Return the [X, Y] coordinate for the center point of the cell that contains the specified text.  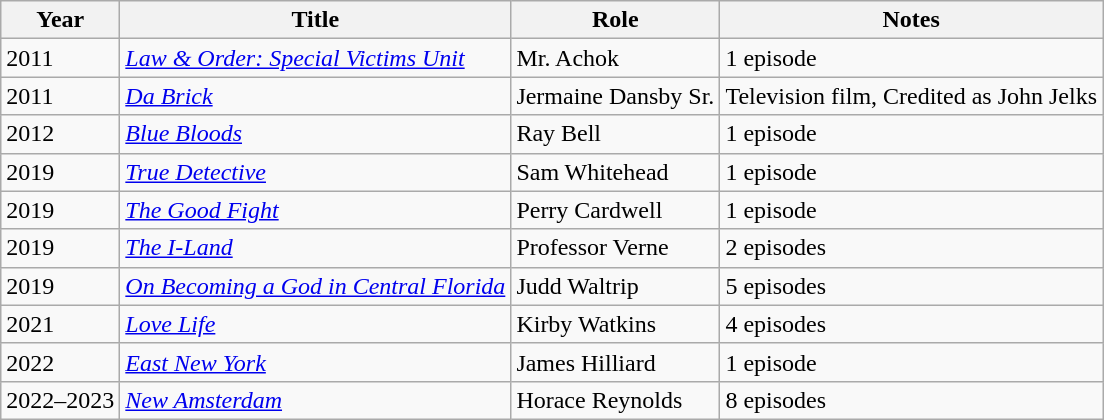
Ray Bell [616, 134]
On Becoming a God in Central Florida [316, 286]
Mr. Achok [616, 58]
Title [316, 20]
True Detective [316, 172]
8 episodes [912, 400]
New Amsterdam [316, 400]
2022 [60, 362]
Year [60, 20]
Judd Waltrip [616, 286]
Role [616, 20]
Law & Order: Special Victims Unit [316, 58]
4 episodes [912, 324]
2 episodes [912, 248]
Sam Whitehead [616, 172]
2012 [60, 134]
The I-Land [316, 248]
Professor Verne [616, 248]
East New York [316, 362]
Blue Bloods [316, 134]
Da Brick [316, 96]
Love Life [316, 324]
Jermaine Dansby Sr. [616, 96]
2021 [60, 324]
2022–2023 [60, 400]
James Hilliard [616, 362]
5 episodes [912, 286]
Perry Cardwell [616, 210]
Television film, Credited as John Jelks [912, 96]
The Good Fight [316, 210]
Horace Reynolds [616, 400]
Kirby Watkins [616, 324]
Notes [912, 20]
